Pinpoint the cell where the given text exists, returning its (X, Y) midpoint coordinate. 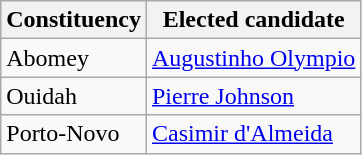
Pierre Johnson (253, 96)
Porto-Novo (74, 134)
Ouidah (74, 96)
Casimir d'Almeida (253, 134)
Abomey (74, 58)
Constituency (74, 20)
Augustinho Olympio (253, 58)
Elected candidate (253, 20)
